Determine the (X, Y) coordinate at the center of the cell enclosing the given text.  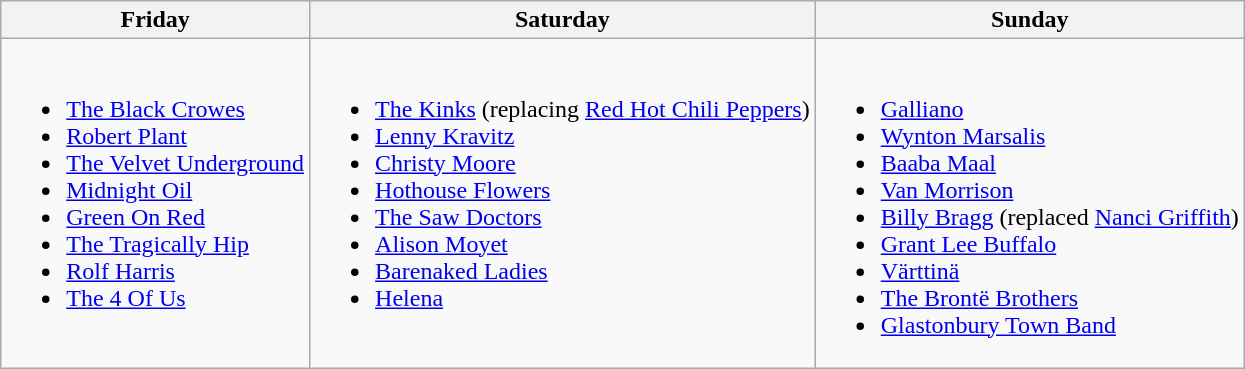
Friday (156, 20)
Saturday (563, 20)
Sunday (1030, 20)
The Kinks (replacing Red Hot Chili Peppers)Lenny KravitzChristy MooreHothouse FlowersThe Saw DoctorsAlison MoyetBarenaked LadiesHelena (563, 204)
The Black CrowesRobert PlantThe Velvet UndergroundMidnight OilGreen On RedThe Tragically HipRolf HarrisThe 4 Of Us (156, 204)
GallianoWynton MarsalisBaaba MaalVan MorrisonBilly Bragg (replaced Nanci Griffith)Grant Lee BuffaloVärttinäThe Brontë BrothersGlastonbury Town Band (1030, 204)
